Return the (X, Y) coordinate for the center point of the cell that contains the specified text.  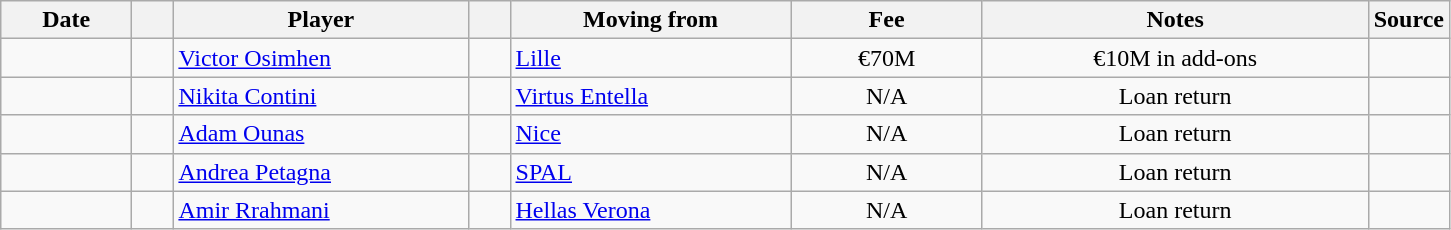
Virtus Entella (650, 96)
Notes (1175, 20)
Victor Osimhen (321, 58)
Nice (650, 134)
Hellas Verona (650, 210)
€10M in add-ons (1175, 58)
Lille (650, 58)
€70M (886, 58)
Amir Rrahmani (321, 210)
Fee (886, 20)
Date (66, 20)
Andrea Petagna (321, 172)
SPAL (650, 172)
Player (321, 20)
Source (1408, 20)
Adam Ounas (321, 134)
Nikita Contini (321, 96)
Moving from (650, 20)
